Find where the given text appears and provide that cell's center as (x, y) coordinate. 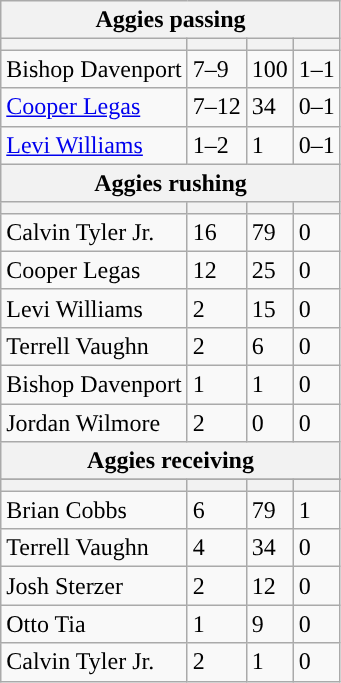
Jordan Wilmore (94, 423)
Aggies rushing (171, 183)
15 (270, 308)
Otto Tia (94, 624)
Aggies receiving (171, 461)
16 (216, 232)
1–1 (316, 69)
Josh Sterzer (94, 586)
4 (216, 548)
1–2 (216, 145)
Aggies passing (171, 20)
Brian Cobbs (94, 510)
9 (270, 624)
7–9 (216, 69)
7–12 (216, 107)
100 (270, 69)
25 (270, 270)
